Detect which cell encompasses the target text, then output its [X, Y] center coordinate. 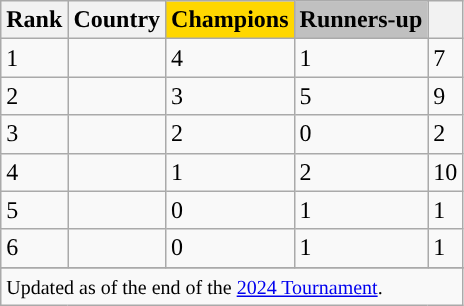
Country [117, 20]
9 [446, 96]
Runners-up [361, 20]
6 [34, 248]
Rank [34, 20]
Champions [230, 20]
Updated as of the end of the 2024 Tournament. [232, 286]
10 [446, 172]
7 [446, 58]
